Identify which cell holds the provided text, then report its (X, Y) central coordinate. 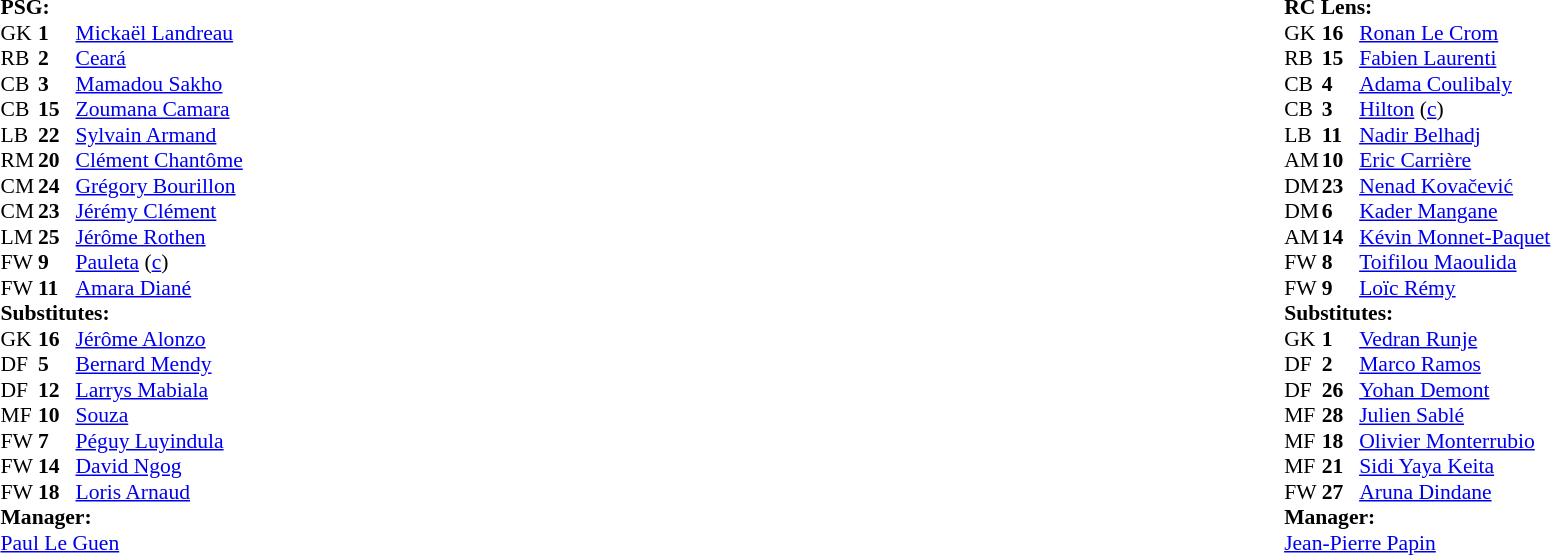
Clément Chantôme (160, 161)
7 (57, 441)
Olivier Monterrubio (1454, 441)
Hilton (c) (1454, 109)
Loïc Rémy (1454, 288)
12 (57, 390)
28 (1341, 415)
Kader Mangane (1454, 211)
Sylvain Armand (160, 135)
Mickaël Landreau (160, 33)
Nadir Belhadj (1454, 135)
LM (19, 237)
24 (57, 186)
Grégory Bourillon (160, 186)
RM (19, 161)
Vedran Runje (1454, 339)
4 (1341, 84)
Souza (160, 415)
5 (57, 365)
Loris Arnaud (160, 492)
Péguy Luyindula (160, 441)
David Ngog (160, 467)
Nenad Kovačević (1454, 186)
21 (1341, 467)
25 (57, 237)
22 (57, 135)
Jérôme Rothen (160, 237)
Bernard Mendy (160, 365)
Adama Coulibaly (1454, 84)
20 (57, 161)
Yohan Demont (1454, 390)
Eric Carrière (1454, 161)
Ceará (160, 59)
Pauleta (c) (160, 263)
Sidi Yaya Keita (1454, 467)
Ronan Le Crom (1454, 33)
Mamadou Sakho (160, 84)
Zoumana Camara (160, 109)
Aruna Dindane (1454, 492)
26 (1341, 390)
Jérôme Alonzo (160, 339)
Jérémy Clément (160, 211)
6 (1341, 211)
Larrys Mabiala (160, 390)
Julien Sablé (1454, 415)
Kévin Monnet-Paquet (1454, 237)
8 (1341, 263)
Fabien Laurenti (1454, 59)
27 (1341, 492)
Marco Ramos (1454, 365)
Amara Diané (160, 288)
Toifilou Maoulida (1454, 263)
